Capture the cell that displays the provided text and extract its (X, Y) central coordinate. 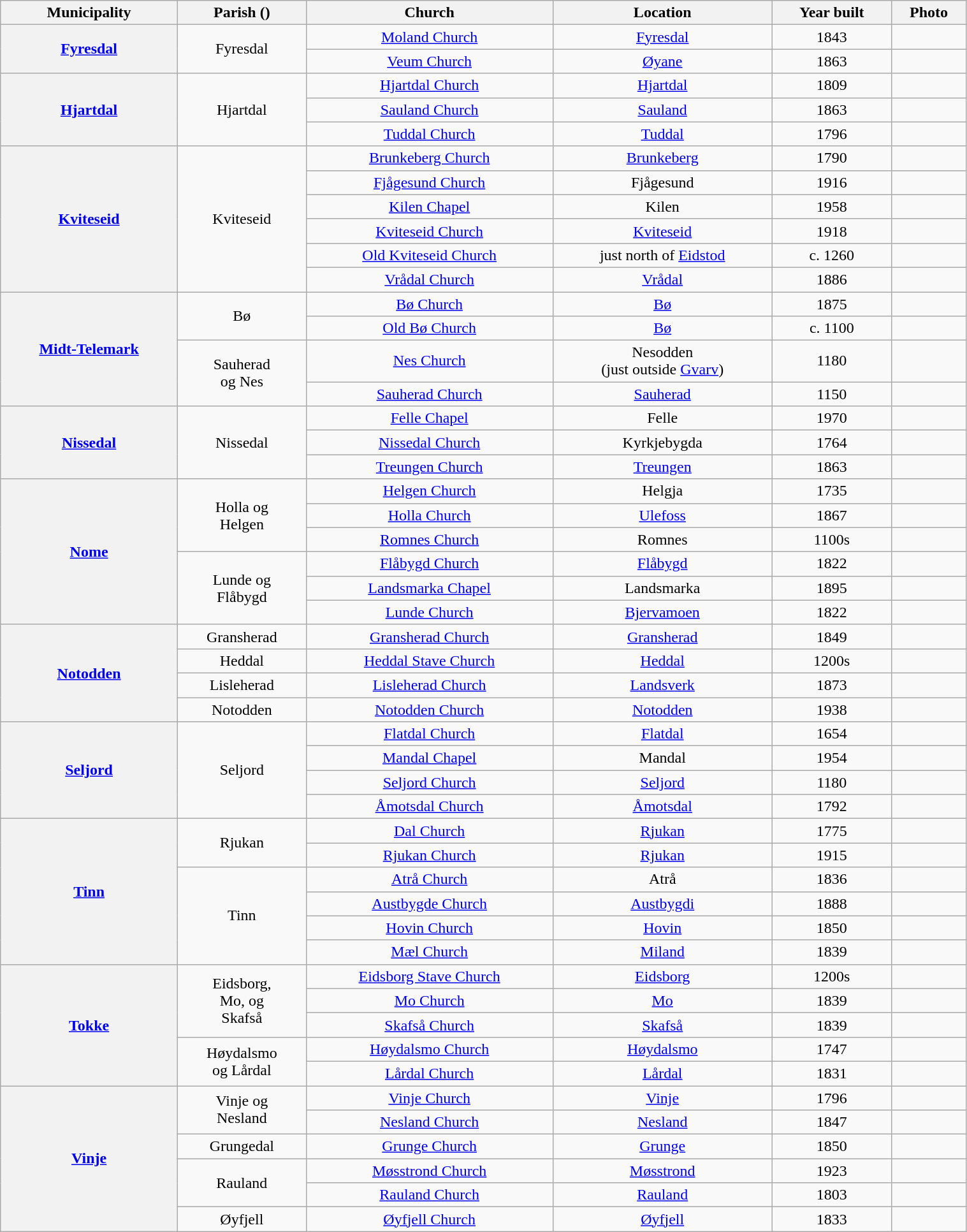
Fjågesund (662, 182)
Lårdal (662, 1073)
Sauland Church (430, 110)
Holla ogHelgen (242, 515)
Åmotsdal Church (430, 807)
Nesland Church (430, 1122)
Romnes (662, 539)
Åmotsdal (662, 807)
Øyfjell Church (430, 1219)
Grunge (662, 1147)
1790 (831, 158)
1916 (831, 182)
Heddal Stave Church (430, 661)
1958 (831, 207)
Grunge Church (430, 1147)
Midt-Telemark (89, 349)
Nissedal Church (430, 443)
1895 (831, 588)
Felle (662, 418)
1886 (831, 279)
Austbygde Church (430, 904)
Eidsborg Stave Church (430, 976)
Notodden Church (430, 710)
Skafså (662, 1025)
Atrå Church (430, 879)
1803 (831, 1195)
Atrå (662, 879)
Vinje Church (430, 1097)
c. 1260 (831, 255)
Mandal (662, 758)
Tuddal Church (430, 134)
just north of Eidstod (662, 255)
Old Kviteseid Church (430, 255)
Høydalsmo (662, 1049)
Mandal Chapel (430, 758)
1923 (831, 1171)
Photo (929, 13)
Rauland Church (430, 1195)
Kyrkjebygda (662, 443)
Landsverk (662, 685)
Vrådal (662, 279)
Hovin Church (430, 928)
Møsstrond (662, 1171)
Sauheradog Nes (242, 374)
Eidsborg (662, 976)
Helgen Church (430, 491)
1764 (831, 443)
Mo Church (430, 1001)
Vinje ogNesland (242, 1110)
1970 (831, 418)
Landsmarka Chapel (430, 588)
1654 (831, 734)
1954 (831, 758)
Miland (662, 952)
Fjågesund Church (430, 182)
Brunkeberg Church (430, 158)
Seljord Church (430, 782)
1833 (831, 1219)
Hjartdal Church (430, 85)
Sauherad (662, 394)
Church (430, 13)
Mæl Church (430, 952)
1735 (831, 491)
Nesodden(just outside Gvarv) (662, 361)
Gransherad Church (430, 636)
Sauland (662, 110)
Vrådal Church (430, 279)
1831 (831, 1073)
Lårdal Church (430, 1073)
1875 (831, 304)
Høydalsmoog Lårdal (242, 1061)
Nes Church (430, 361)
Year built (831, 13)
1809 (831, 85)
1915 (831, 855)
Tuddal (662, 134)
Helgja (662, 491)
Dal Church (430, 831)
1873 (831, 685)
1938 (831, 710)
1150 (831, 394)
1747 (831, 1049)
1849 (831, 636)
Bjervamoen (662, 612)
Nesland (662, 1122)
1918 (831, 231)
Treungen Church (430, 467)
Nome (89, 552)
1775 (831, 831)
1847 (831, 1122)
Flatdal Church (430, 734)
Sauherad Church (430, 394)
Treungen (662, 467)
Hovin (662, 928)
Flåbygd (662, 564)
1888 (831, 904)
1100s (831, 539)
Høydalsmo Church (430, 1049)
Kviteseid Church (430, 231)
Flatdal (662, 734)
Moland Church (430, 37)
1792 (831, 807)
Lisleherad Church (430, 685)
Romnes Church (430, 539)
c. 1100 (831, 328)
Mo (662, 1001)
Lunde Church (430, 612)
Flåbygd Church (430, 564)
1836 (831, 879)
Location (662, 13)
Øyane (662, 61)
Tokke (89, 1025)
Bø Church (430, 304)
1867 (831, 515)
Veum Church (430, 61)
Holla Church (430, 515)
Parish () (242, 13)
Felle Chapel (430, 418)
Skafså Church (430, 1025)
Landsmarka (662, 588)
1843 (831, 37)
Ulefoss (662, 515)
Rjukan Church (430, 855)
Brunkeberg (662, 158)
Grungedal (242, 1147)
Austbygdi (662, 904)
Municipality (89, 13)
Lunde ogFlåbygd (242, 588)
Lisleherad (242, 685)
Eidsborg,Mo, ogSkafså (242, 1001)
Kilen Chapel (430, 207)
Old Bø Church (430, 328)
Kilen (662, 207)
Møsstrond Church (430, 1171)
